Scan for the cell matching the given text and deliver its [x, y] coordinate at center. 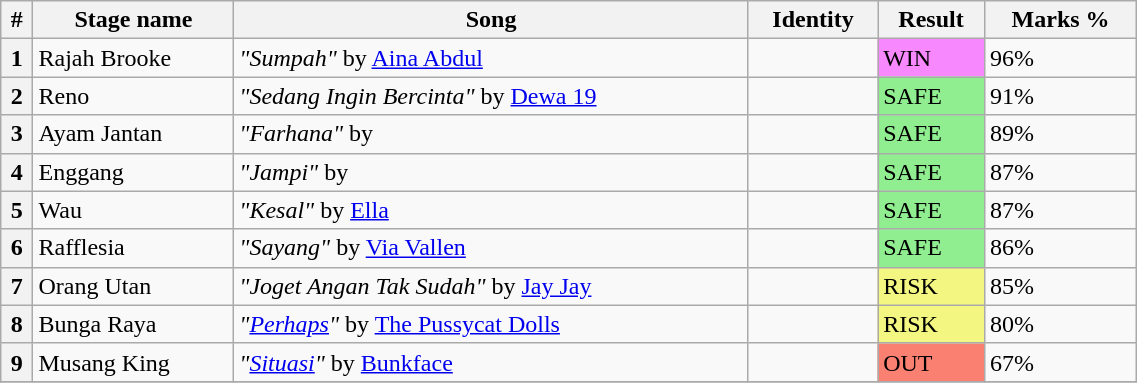
Musang King [134, 362]
6 [17, 248]
"Joget Angan Tak Sudah" by Jay Jay [492, 286]
89% [1060, 134]
Orang Utan [134, 286]
Rajah Brooke [134, 58]
9 [17, 362]
Marks % [1060, 20]
85% [1060, 286]
"Perhaps" by The Pussycat Dolls [492, 324]
5 [17, 210]
Reno [134, 96]
WIN [932, 58]
2 [17, 96]
Stage name [134, 20]
OUT [932, 362]
"Kesal" by Ella [492, 210]
Result [932, 20]
7 [17, 286]
4 [17, 172]
3 [17, 134]
Ayam Jantan [134, 134]
8 [17, 324]
"Sumpah" by Aina Abdul [492, 58]
"Farhana" by [492, 134]
86% [1060, 248]
# [17, 20]
Identity [812, 20]
Enggang [134, 172]
"Jampi" by [492, 172]
1 [17, 58]
Wau [134, 210]
67% [1060, 362]
"Sayang" by Via Vallen [492, 248]
Bunga Raya [134, 324]
Song [492, 20]
80% [1060, 324]
"Situasi" by Bunkface [492, 362]
Rafflesia [134, 248]
96% [1060, 58]
91% [1060, 96]
"Sedang Ingin Bercinta" by Dewa 19 [492, 96]
